From the cell containing the given text, extract its center point as [X, Y] coordinate. 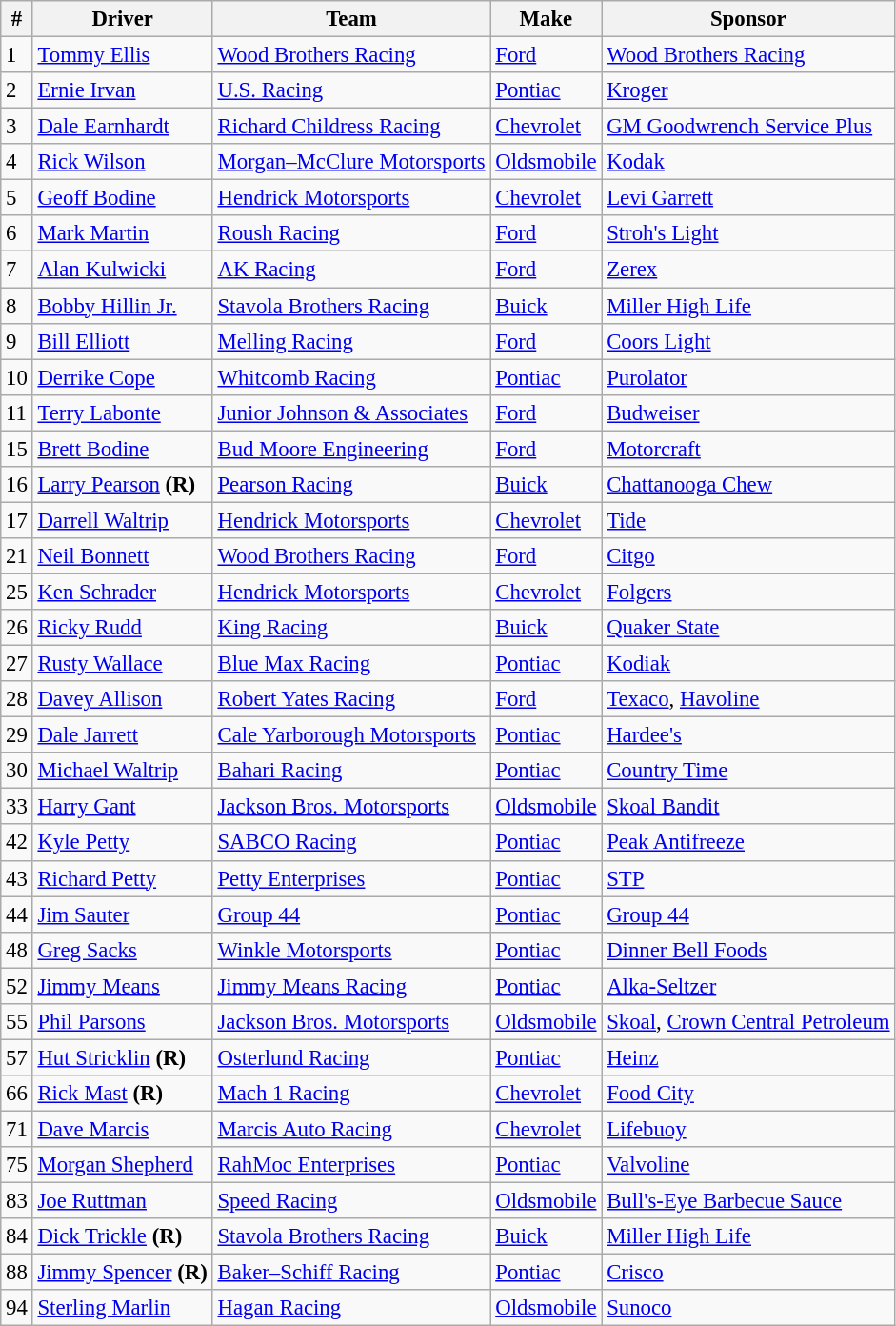
2 [17, 90]
Ricky Rudd [122, 628]
Bobby Hillin Jr. [122, 306]
Jimmy Means [122, 986]
29 [17, 735]
71 [17, 1129]
94 [17, 1308]
Sterling Marlin [122, 1308]
Crisco [748, 1273]
Geoff Bodine [122, 198]
75 [17, 1165]
Rick Wilson [122, 162]
9 [17, 341]
King Racing [351, 628]
11 [17, 412]
RahMoc Enterprises [351, 1165]
Make [547, 19]
8 [17, 306]
Kodiak [748, 664]
Whitcomb Racing [351, 377]
57 [17, 1057]
25 [17, 592]
Kyle Petty [122, 843]
Zerex [748, 270]
Hardee's [748, 735]
# [17, 19]
Valvoline [748, 1165]
Brett Bodine [122, 449]
17 [17, 520]
SABCO Racing [351, 843]
Alka-Seltzer [748, 986]
Motorcraft [748, 449]
Cale Yarborough Motorsports [351, 735]
Lifebuoy [748, 1129]
Rick Mast (R) [122, 1094]
Kroger [748, 90]
48 [17, 950]
Team [351, 19]
55 [17, 1022]
Morgan–McClure Motorsports [351, 162]
Bud Moore Engineering [351, 449]
Stroh's Light [748, 233]
Purolator [748, 377]
Skoal, Crown Central Petroleum [748, 1022]
Heinz [748, 1057]
Tide [748, 520]
Harry Gant [122, 807]
Mark Martin [122, 233]
52 [17, 986]
10 [17, 377]
16 [17, 485]
Hagan Racing [351, 1308]
Pearson Racing [351, 485]
33 [17, 807]
Blue Max Racing [351, 664]
Morgan Shepherd [122, 1165]
Darrell Waltrip [122, 520]
Hut Stricklin (R) [122, 1057]
Kodak [748, 162]
Jim Sauter [122, 914]
Folgers [748, 592]
GM Goodwrench Service Plus [748, 127]
Terry Labonte [122, 412]
83 [17, 1201]
43 [17, 878]
Mach 1 Racing [351, 1094]
Richard Petty [122, 878]
1 [17, 55]
Richard Childress Racing [351, 127]
Ernie Irvan [122, 90]
Texaco, Havoline [748, 699]
Ken Schrader [122, 592]
Levi Garrett [748, 198]
Joe Ruttman [122, 1201]
Davey Allison [122, 699]
Baker–Schiff Racing [351, 1273]
66 [17, 1094]
Osterlund Racing [351, 1057]
Marcis Auto Racing [351, 1129]
Phil Parsons [122, 1022]
Jimmy Means Racing [351, 986]
Rusty Wallace [122, 664]
Larry Pearson (R) [122, 485]
Dave Marcis [122, 1129]
AK Racing [351, 270]
Roush Racing [351, 233]
6 [17, 233]
28 [17, 699]
STP [748, 878]
Coors Light [748, 341]
15 [17, 449]
Bull's-Eye Barbecue Sauce [748, 1201]
Speed Racing [351, 1201]
Bahari Racing [351, 771]
Dale Earnhardt [122, 127]
Chattanooga Chew [748, 485]
Bill Elliott [122, 341]
42 [17, 843]
Jimmy Spencer (R) [122, 1273]
Neil Bonnett [122, 556]
Citgo [748, 556]
U.S. Racing [351, 90]
Peak Antifreeze [748, 843]
Dale Jarrett [122, 735]
Quaker State [748, 628]
Country Time [748, 771]
Dick Trickle (R) [122, 1236]
Junior Johnson & Associates [351, 412]
Driver [122, 19]
Budweiser [748, 412]
Petty Enterprises [351, 878]
Skoal Bandit [748, 807]
27 [17, 664]
Sunoco [748, 1308]
Greg Sacks [122, 950]
3 [17, 127]
Winkle Motorsports [351, 950]
Tommy Ellis [122, 55]
7 [17, 270]
Dinner Bell Foods [748, 950]
Food City [748, 1094]
Derrike Cope [122, 377]
5 [17, 198]
Sponsor [748, 19]
30 [17, 771]
84 [17, 1236]
Robert Yates Racing [351, 699]
88 [17, 1273]
Michael Waltrip [122, 771]
Alan Kulwicki [122, 270]
44 [17, 914]
21 [17, 556]
Melling Racing [351, 341]
26 [17, 628]
4 [17, 162]
